Determine the (X, Y) coordinate at the center of the cell enclosing the given text.  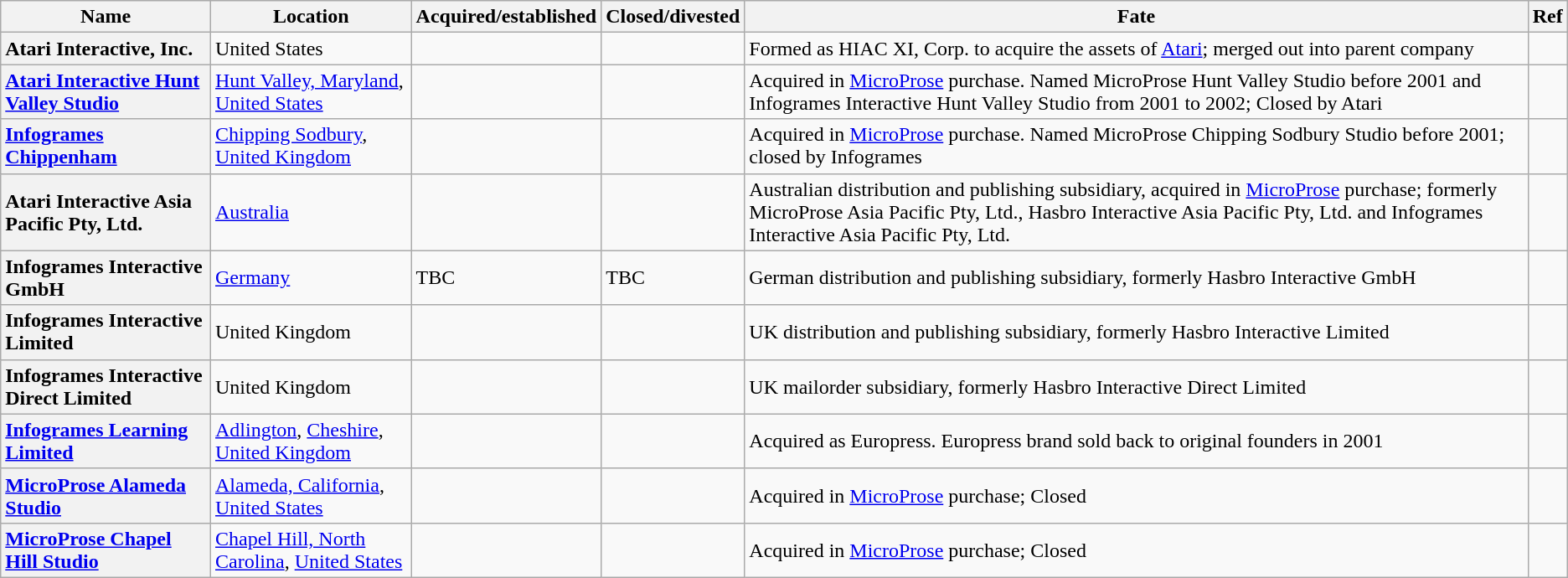
Acquired as Europress. Europress brand sold back to original founders in 2001 (1136, 441)
Infogrames Chippenham (106, 146)
UK mailorder subsidiary, formerly Hasbro Interactive Direct Limited (1136, 387)
Formed as HIAC XI, Corp. to acquire the assets of Atari; merged out into parent company (1136, 49)
Alameda, California, United States (311, 496)
Infogrames Interactive GmbH (106, 278)
Name (106, 17)
United States (311, 49)
Chipping Sodbury, United Kingdom (311, 146)
Chapel Hill, North Carolina, United States (311, 550)
Germany (311, 278)
German distribution and publishing subsidiary, formerly Hasbro Interactive GmbH (1136, 278)
Location (311, 17)
Ref (1548, 17)
Infogrames Interactive Direct Limited (106, 387)
Acquired/established (506, 17)
Hunt Valley, Maryland, United States (311, 92)
UK distribution and publishing subsidiary, formerly Hasbro Interactive Limited (1136, 332)
Closed/divested (673, 17)
MicroProse Alameda Studio (106, 496)
Atari Interactive Asia Pacific Pty, Ltd. (106, 212)
Atari Interactive Hunt Valley Studio (106, 92)
Adlington, Cheshire, United Kingdom (311, 441)
Fate (1136, 17)
Acquired in MicroProse purchase. Named MicroProse Chipping Sodbury Studio before 2001; closed by Infogrames (1136, 146)
MicroProse Chapel Hill Studio (106, 550)
Atari Interactive, Inc. (106, 49)
Infogrames Interactive Limited (106, 332)
Infogrames Learning Limited (106, 441)
Australia (311, 212)
